Return the (X, Y) coordinate for the center point of the cell that contains the specified text.  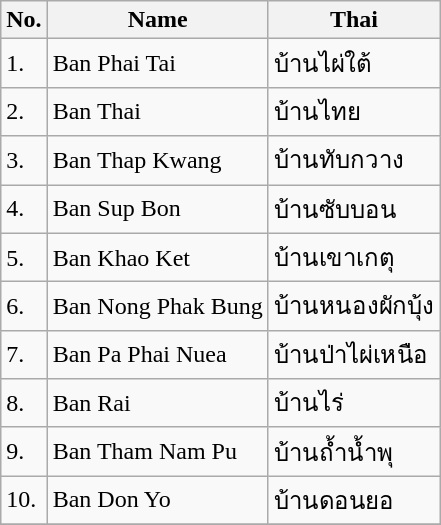
9. (24, 452)
8. (24, 404)
บ้านไร่ (354, 404)
Ban Don Yo (158, 500)
บ้านป่าไผ่เหนือ (354, 354)
6. (24, 306)
Ban Sup Bon (158, 208)
บ้านไทย (354, 112)
บ้านทับกวาง (354, 160)
บ้านถ้ำน้ำพุ (354, 452)
Ban Pa Phai Nuea (158, 354)
Name (158, 20)
Thai (354, 20)
บ้านไผ่ใต้ (354, 64)
Ban Khao Ket (158, 258)
Ban Nong Phak Bung (158, 306)
Ban Thai (158, 112)
บ้านหนองผักบุ้ง (354, 306)
บ้านดอนยอ (354, 500)
3. (24, 160)
บ้านซับบอน (354, 208)
Ban Phai Tai (158, 64)
บ้านเขาเกตุ (354, 258)
7. (24, 354)
2. (24, 112)
5. (24, 258)
Ban Tham Nam Pu (158, 452)
Ban Thap Kwang (158, 160)
1. (24, 64)
4. (24, 208)
No. (24, 20)
10. (24, 500)
Ban Rai (158, 404)
